Pinpoint the cell where the given text exists, returning its (X, Y) midpoint coordinate. 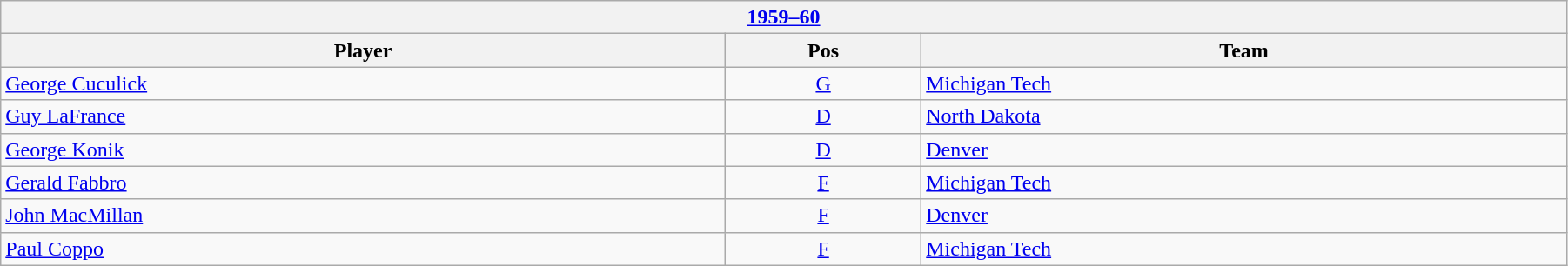
Paul Coppo (364, 249)
George Cuculick (364, 83)
Team (1244, 50)
North Dakota (1244, 116)
Pos (823, 50)
George Konik (364, 150)
Guy LaFrance (364, 116)
John MacMillan (364, 216)
G (823, 83)
Gerald Fabbro (364, 183)
Player (364, 50)
1959–60 (784, 17)
